Extract the (X, Y) coordinate from the center of the cell holding the provided text.  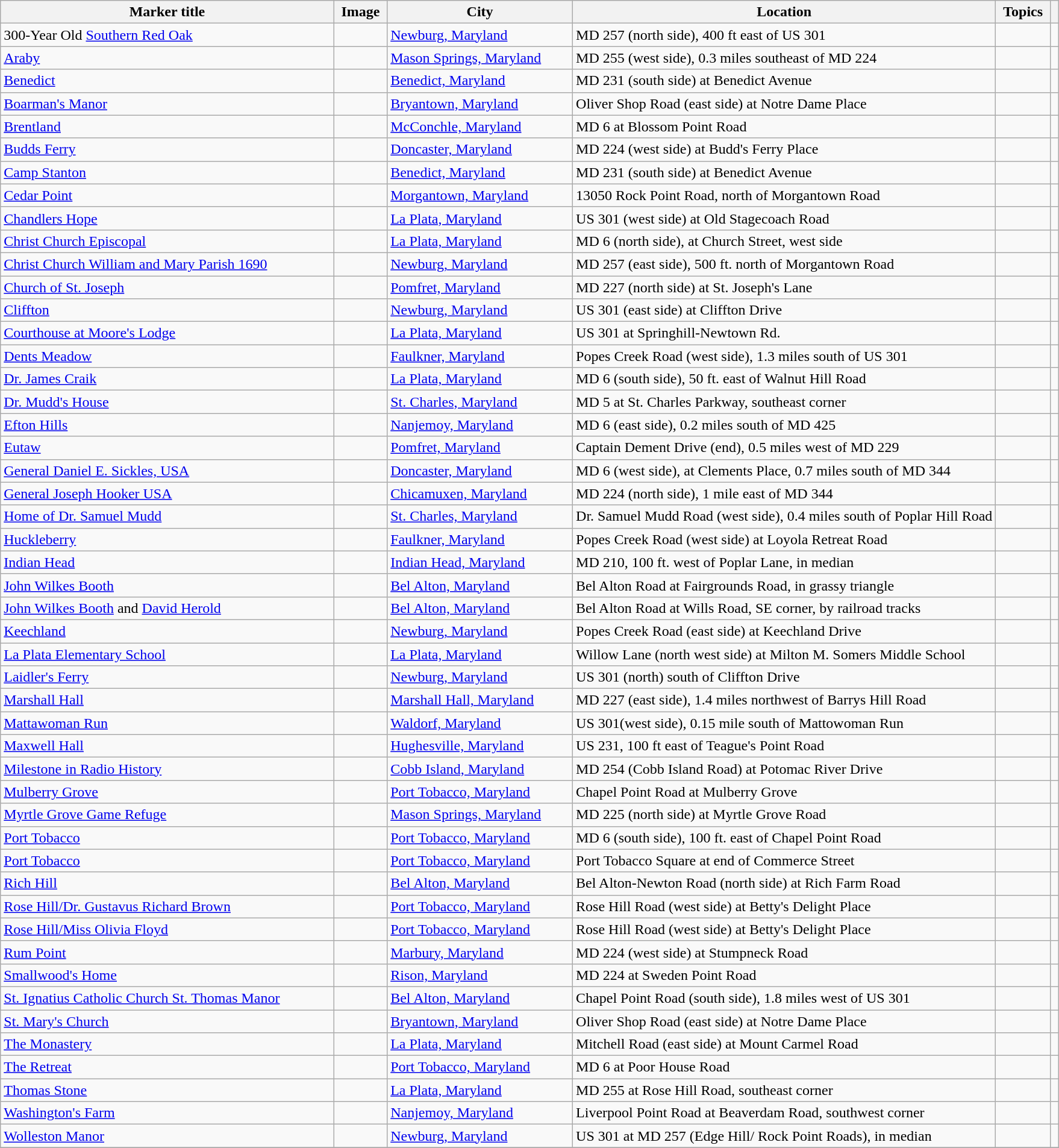
Port Tobacco Square at end of Commerce Street (784, 861)
Chapel Point Road (south side), 1.8 miles west of US 301 (784, 998)
Indian Head (167, 562)
Dr. Samuel Mudd Road (west side), 0.4 miles south of Poplar Hill Road (784, 516)
300-Year Old Southern Red Oak (167, 35)
MD 224 (west side) at Stumpneck Road (784, 952)
Bel Alton Road at Fairgrounds Road, in grassy triangle (784, 585)
Budds Ferry (167, 149)
Courthouse at Moore's Lodge (167, 333)
Benedict (167, 81)
Hughesville, Maryland (480, 746)
MD 257 (north side), 400 ft east of US 301 (784, 35)
Mattawoman Run (167, 723)
Huckleberry (167, 539)
Mulberry Grove (167, 792)
Bel Alton-Newton Road (north side) at Rich Farm Road (784, 883)
Washington's Farm (167, 1113)
Smallwood's Home (167, 975)
Maxwell Hall (167, 746)
St. Mary's Church (167, 1021)
Marbury, Maryland (480, 952)
Rose Hill/Dr. Gustavus Richard Brown (167, 906)
Boarman's Manor (167, 104)
McConchle, Maryland (480, 127)
Laidler's Ferry (167, 677)
MD 224 (north side), 1 mile east of MD 344 (784, 494)
MD 5 at St. Charles Parkway, southeast corner (784, 402)
MD 6 at Poor House Road (784, 1067)
Rose Hill/Miss Olivia Floyd (167, 929)
Camp Stanton (167, 172)
US 301 (east side) at Cliffton Drive (784, 310)
Eutaw (167, 448)
MD 6 (south side), 100 ft. east of Chapel Point Road (784, 838)
Christ Church Episcopal (167, 241)
Dents Meadow (167, 356)
US 231, 100 ft east of Teague's Point Road (784, 746)
Cliffton (167, 310)
MD 254 (Cobb Island Road) at Potomac River Drive (784, 769)
John Wilkes Booth (167, 585)
Popes Creek Road (west side), 1.3 miles south of US 301 (784, 356)
Keechland (167, 631)
MD 227 (east side), 1.4 miles northwest of Barrys Hill Road (784, 700)
City (480, 12)
Location (784, 12)
Marker title (167, 12)
General Joseph Hooker USA (167, 494)
Rison, Maryland (480, 975)
Chicamuxen, Maryland (480, 494)
Rich Hill (167, 883)
Home of Dr. Samuel Mudd (167, 516)
Waldorf, Maryland (480, 723)
Thomas Stone (167, 1090)
Wolleston Manor (167, 1136)
Image (360, 12)
Araby (167, 58)
Marshall Hall (167, 700)
Willow Lane (north west side) at Milton M. Somers Middle School (784, 654)
Morgantown, Maryland (480, 195)
Indian Head, Maryland (480, 562)
MD 6 (south side), 50 ft. east of Walnut Hill Road (784, 379)
MD 224 at Sweden Point Road (784, 975)
US 301(west side), 0.15 mile south of Mattowoman Run (784, 723)
Mitchell Road (east side) at Mount Carmel Road (784, 1044)
The Monastery (167, 1044)
Milestone in Radio History (167, 769)
US 301 at Springhill-Newtown Rd. (784, 333)
13050 Rock Point Road, north of Morgantown Road (784, 195)
MD 255 at Rose Hill Road, southeast corner (784, 1090)
MD 224 (west side) at Budd's Ferry Place (784, 149)
MD 225 (north side) at Myrtle Grove Road (784, 815)
Cobb Island, Maryland (480, 769)
MD 6 at Blossom Point Road (784, 127)
John Wilkes Booth and David Herold (167, 608)
US 301 (north) south of Cliffton Drive (784, 677)
MD 257 (east side), 500 ft. north of Morgantown Road (784, 264)
Brentland (167, 127)
Captain Dement Drive (end), 0.5 miles west of MD 229 (784, 448)
Bel Alton Road at Wills Road, SE corner, by railroad tracks (784, 608)
General Daniel E. Sickles, USA (167, 471)
Dr. Mudd's House (167, 402)
US 301 at MD 257 (Edge Hill/ Rock Point Roads), in median (784, 1136)
St. Ignatius Catholic Church St. Thomas Manor (167, 998)
MD 210, 100 ft. west of Poplar Lane, in median (784, 562)
La Plata Elementary School (167, 654)
Marshall Hall, Maryland (480, 700)
MD 227 (north side) at St. Joseph's Lane (784, 287)
Church of St. Joseph (167, 287)
MD 255 (west side), 0.3 miles southeast of MD 224 (784, 58)
Myrtle Grove Game Refuge (167, 815)
Rum Point (167, 952)
Efton Hills (167, 425)
Christ Church William and Mary Parish 1690 (167, 264)
Dr. James Craik (167, 379)
Cedar Point (167, 195)
Chandlers Hope (167, 218)
MD 6 (north side), at Church Street, west side (784, 241)
Popes Creek Road (west side) at Loyola Retreat Road (784, 539)
The Retreat (167, 1067)
Topics (1023, 12)
MD 6 (west side), at Clements Place, 0.7 miles south of MD 344 (784, 471)
US 301 (west side) at Old Stagecoach Road (784, 218)
Liverpool Point Road at Beaverdam Road, southwest corner (784, 1113)
Chapel Point Road at Mulberry Grove (784, 792)
MD 6 (east side), 0.2 miles south of MD 425 (784, 425)
Popes Creek Road (east side) at Keechland Drive (784, 631)
